Pinpoint the cell where the given text exists, returning its (X, Y) midpoint coordinate. 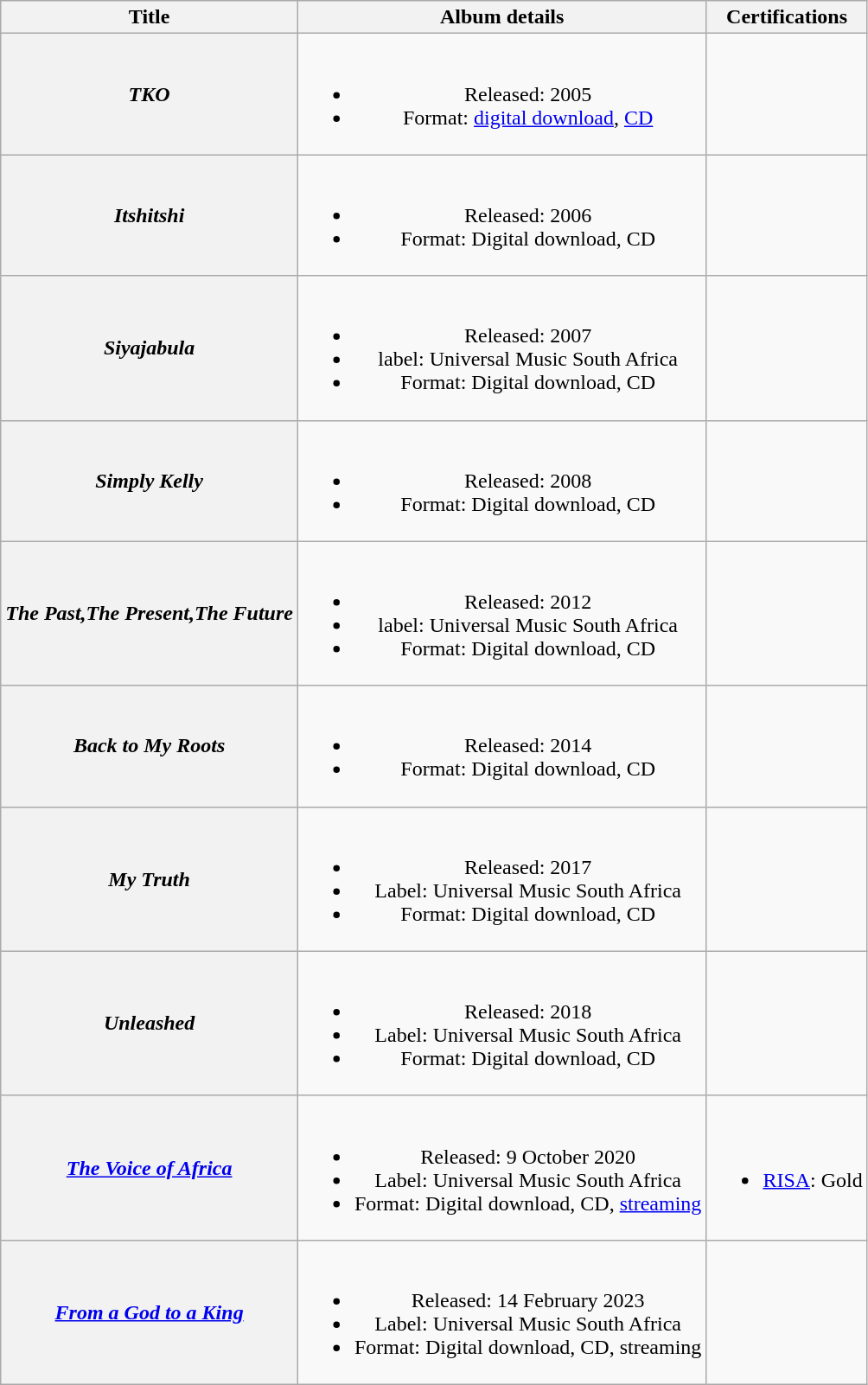
Released: 2008Format: Digital download, CD (501, 481)
Released: 14 February 2023Label: Universal Music South AfricaFormat: Digital download, CD, streaming (501, 1312)
TKO (150, 94)
Siyajabula (150, 348)
Back to My Roots (150, 746)
Released: 2006Format: Digital download, CD (501, 215)
Unleashed (150, 1024)
Certifications (787, 17)
RISA: Gold (787, 1167)
Released: 2012label: Universal Music South AfricaFormat: Digital download, CD (501, 614)
From a God to a King (150, 1312)
Title (150, 17)
Released: 2014Format: Digital download, CD (501, 746)
Simply Kelly (150, 481)
Released: 2018Label: Universal Music South AfricaFormat: Digital download, CD (501, 1024)
My Truth (150, 878)
The Voice of Africa (150, 1167)
Released: 9 October 2020Label: Universal Music South AfricaFormat: Digital download, CD, streaming (501, 1167)
Released: 2017Label: Universal Music South AfricaFormat: Digital download, CD (501, 878)
Released: 2007label: Universal Music South AfricaFormat: Digital download, CD (501, 348)
Album details (501, 17)
The Past,The Present,The Future (150, 614)
Itshitshi (150, 215)
Released: 2005Format: digital download, CD (501, 94)
